Return [x, y] of the center of cell containing provided text 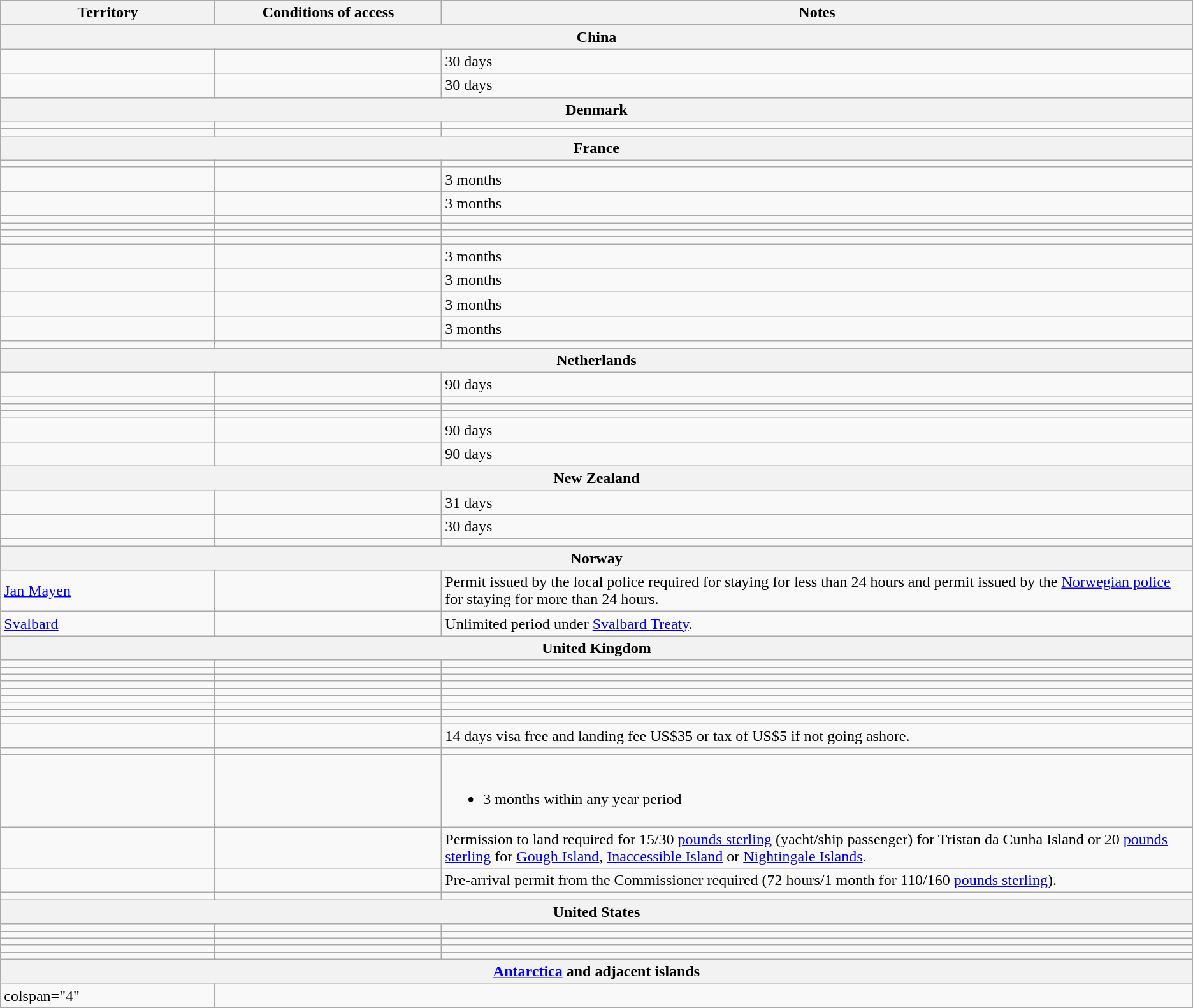
Conditions of access [328, 13]
Norway [596, 558]
colspan="4" [108, 995]
Unlimited period under Svalbard Treaty. [817, 624]
Notes [817, 13]
14 days visa free and landing fee US$35 or tax of US$5 if not going ashore. [817, 736]
New Zealand [596, 478]
Svalbard [108, 624]
United Kingdom [596, 648]
Denmark [596, 110]
Antarctica and adjacent islands [596, 971]
France [596, 148]
United States [596, 912]
Pre-arrival permit from the Commissioner required (72 hours/1 month for 110/160 pounds sterling). [817, 881]
Netherlands [596, 360]
China [596, 37]
Territory [108, 13]
Jan Mayen [108, 591]
31 days [817, 503]
3 months within any year period [817, 791]
